Search for the cell housing the specified text and yield its [X, Y] center coordinate. 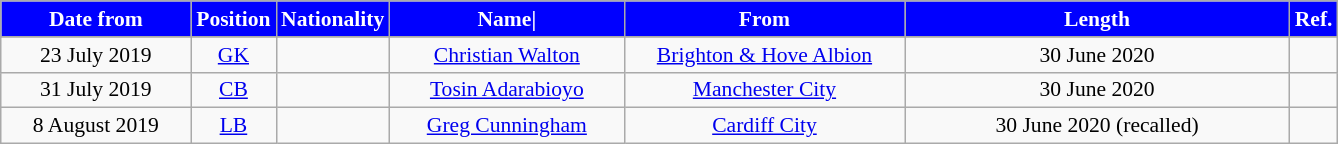
31 July 2019 [96, 90]
CB [234, 90]
Position [234, 19]
Tosin Adarabioyo [506, 90]
Greg Cunningham [506, 126]
Cardiff City [764, 126]
Brighton & Hove Albion [764, 55]
Ref. [1314, 19]
30 June 2020 (recalled) [1098, 126]
From [764, 19]
LB [234, 126]
Date from [96, 19]
Name| [506, 19]
23 July 2019 [96, 55]
Christian Walton [506, 55]
8 August 2019 [96, 126]
Length [1098, 19]
Manchester City [764, 90]
GK [234, 55]
Nationality [332, 19]
